From the cell containing the given text, extract its center point as [x, y] coordinate. 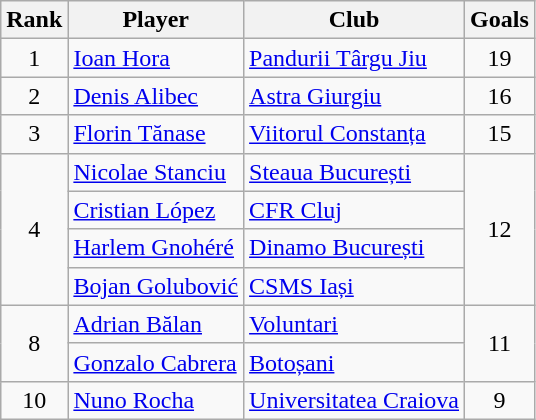
1 [34, 58]
11 [500, 343]
Gonzalo Cabrera [156, 362]
Voluntari [354, 324]
Goals [500, 20]
Bojan Golubović [156, 286]
10 [34, 400]
Rank [34, 20]
Pandurii Târgu Jiu [354, 58]
8 [34, 343]
Astra Giurgiu [354, 96]
Ioan Hora [156, 58]
Player [156, 20]
15 [500, 134]
9 [500, 400]
Nicolae Stanciu [156, 172]
3 [34, 134]
Nuno Rocha [156, 400]
CFR Cluj [354, 210]
Denis Alibec [156, 96]
Florin Tănase [156, 134]
CSMS Iași [354, 286]
19 [500, 58]
4 [34, 229]
Adrian Bălan [156, 324]
12 [500, 229]
Universitatea Craiova [354, 400]
Viitorul Constanța [354, 134]
Harlem Gnohéré [156, 248]
2 [34, 96]
Botoșani [354, 362]
Steaua București [354, 172]
16 [500, 96]
Cristian López [156, 210]
Dinamo București [354, 248]
Club [354, 20]
